From the cell containing the given text, extract its center point as (x, y) coordinate. 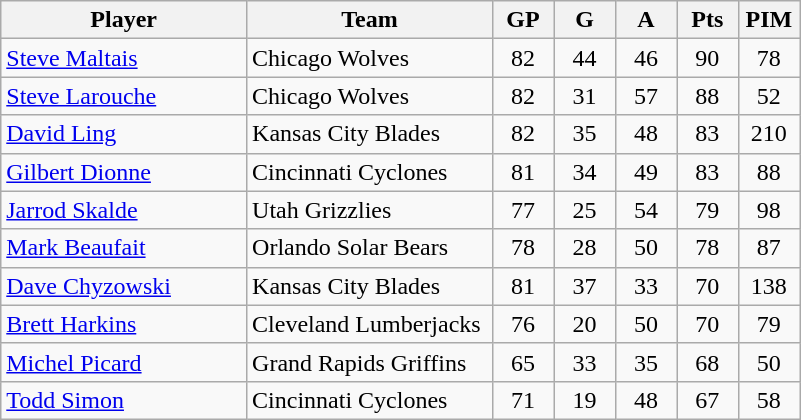
Dave Chyzowski (124, 286)
Jarrod Skalde (124, 210)
David Ling (124, 134)
90 (708, 58)
37 (584, 286)
68 (708, 362)
Gilbert Dionne (124, 172)
28 (584, 248)
25 (584, 210)
210 (769, 134)
65 (522, 362)
Mark Beaufait (124, 248)
76 (522, 324)
Steve Larouche (124, 96)
GP (522, 20)
Grand Rapids Griffins (370, 362)
G (584, 20)
57 (646, 96)
Todd Simon (124, 400)
77 (522, 210)
98 (769, 210)
PIM (769, 20)
Utah Grizzlies (370, 210)
34 (584, 172)
Cleveland Lumberjacks (370, 324)
A (646, 20)
54 (646, 210)
Michel Picard (124, 362)
Player (124, 20)
58 (769, 400)
44 (584, 58)
31 (584, 96)
138 (769, 286)
71 (522, 400)
Pts (708, 20)
20 (584, 324)
87 (769, 248)
19 (584, 400)
Team (370, 20)
67 (708, 400)
46 (646, 58)
49 (646, 172)
52 (769, 96)
Orlando Solar Bears (370, 248)
Brett Harkins (124, 324)
Steve Maltais (124, 58)
